Extract the [X, Y] coordinate from the center of the cell holding the provided text.  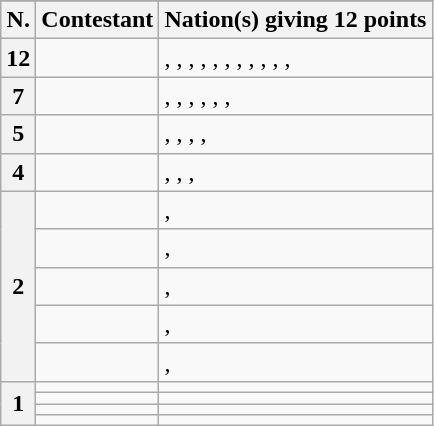
Contestant [98, 20]
, , , [296, 172]
, , , , , , , , , , , [296, 58]
5 [18, 134]
4 [18, 172]
12 [18, 58]
, , , , [296, 134]
2 [18, 286]
1 [18, 403]
Nation(s) giving 12 points [296, 20]
N. [18, 20]
7 [18, 96]
, , , , , , [296, 96]
